Return [X, Y] of the center of cell containing provided text 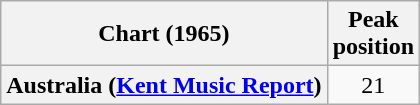
Chart (1965) [164, 34]
Peakposition [373, 34]
Australia (Kent Music Report) [164, 85]
21 [373, 85]
